Return (X, Y) of the center of cell containing provided text 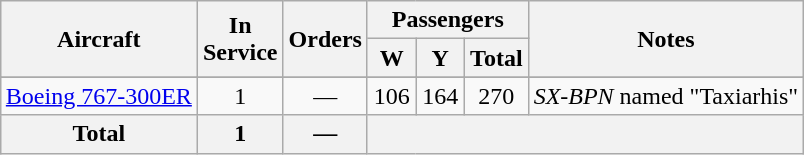
270 (497, 96)
Boeing 767-300ER (98, 96)
106 (392, 96)
164 (440, 96)
In Service (240, 39)
Passengers (448, 20)
Notes (666, 39)
Orders (325, 39)
Y (440, 58)
W (392, 58)
Aircraft (98, 39)
SX-BPN named "Taxiarhis" (666, 96)
